Determine the [X, Y] coordinate at the center of the cell enclosing the given text.  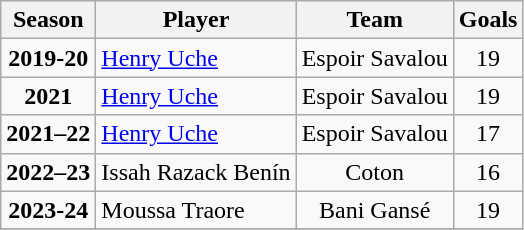
Season [48, 20]
2021 [48, 96]
2019-20 [48, 58]
2021–22 [48, 134]
Bani Gansé [374, 210]
Goals [488, 20]
17 [488, 134]
2023-24 [48, 210]
Player [196, 20]
Team [374, 20]
Moussa Traore [196, 210]
Coton [374, 172]
Issah Razack Benín [196, 172]
2022–23 [48, 172]
16 [488, 172]
